Locate the cell with the specified text and output its [X, Y] center coordinate. 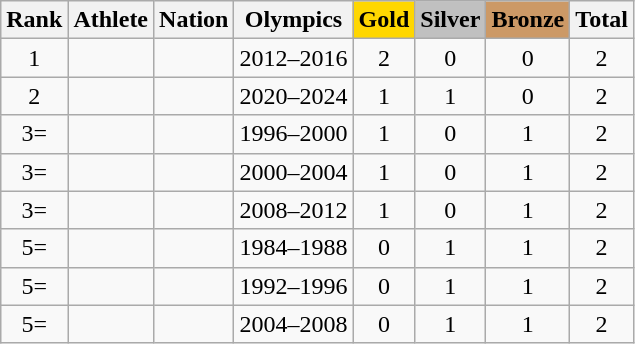
1984–1988 [294, 248]
Nation [194, 20]
2020–2024 [294, 96]
Silver [450, 20]
1996–2000 [294, 134]
Rank [34, 20]
Olympics [294, 20]
Total [602, 20]
1992–1996 [294, 286]
Athlete [111, 20]
Bronze [528, 20]
2008–2012 [294, 210]
Gold [384, 20]
2004–2008 [294, 324]
2000–2004 [294, 172]
2012–2016 [294, 58]
